Scan for the cell matching the given text and deliver its [x, y] coordinate at center. 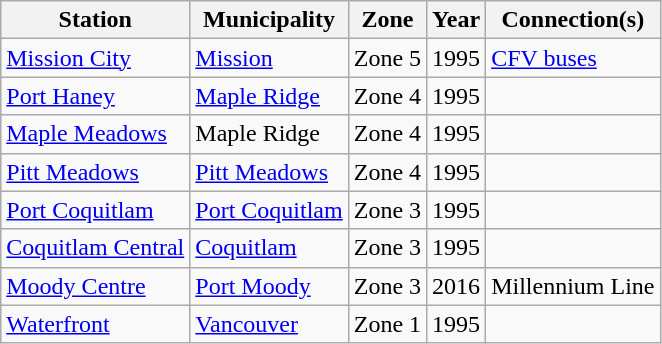
Moody Centre [96, 286]
CFV buses [573, 58]
2016 [456, 286]
Vancouver [269, 324]
Connection(s) [573, 20]
Year [456, 20]
Zone 5 [387, 58]
Port Haney [96, 96]
Waterfront [96, 324]
Coquitlam Central [96, 248]
Mission [269, 58]
Zone [387, 20]
Zone 1 [387, 324]
Station [96, 20]
Millennium Line [573, 286]
Mission City [96, 58]
Municipality [269, 20]
Maple Meadows [96, 134]
Coquitlam [269, 248]
Port Moody [269, 286]
